Search for the cell housing the specified text and yield its [X, Y] center coordinate. 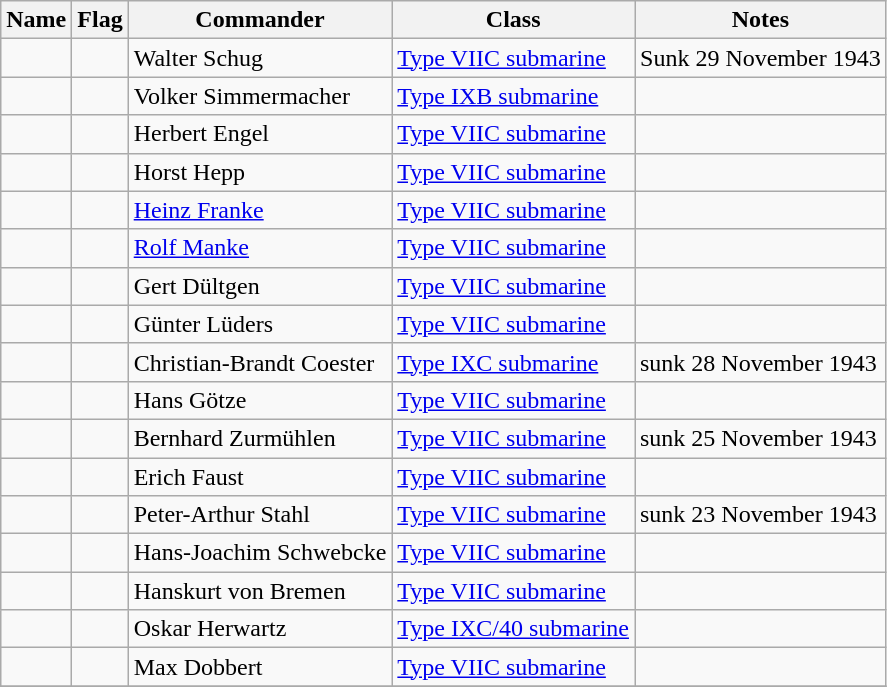
Class [514, 20]
Sunk 29 November 1943 [760, 58]
Notes [760, 20]
Erich Faust [260, 477]
Horst Hepp [260, 172]
Bernhard Zurmühlen [260, 438]
sunk 28 November 1943 [760, 362]
Type IXC/40 submarine [514, 629]
Hanskurt von Bremen [260, 591]
Oskar Herwartz [260, 629]
Walter Schug [260, 58]
Hans-Joachim Schwebcke [260, 553]
Peter-Arthur Stahl [260, 515]
Commander [260, 20]
Günter Lüders [260, 324]
Rolf Manke [260, 248]
sunk 25 November 1943 [760, 438]
Herbert Engel [260, 134]
Volker Simmermacher [260, 96]
Gert Dültgen [260, 286]
Flag [100, 20]
Type IXC submarine [514, 362]
Type IXB submarine [514, 96]
Heinz Franke [260, 210]
Hans Götze [260, 400]
sunk 23 November 1943 [760, 515]
Name [36, 20]
Christian-Brandt Coester [260, 362]
Max Dobbert [260, 667]
